Output the (X, Y) coordinate of the center of the cell containing the given text.  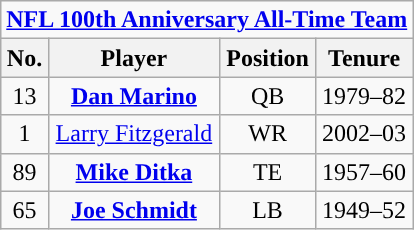
NFL 100th Anniversary All-Time Team (207, 20)
No. (24, 58)
Joe Schmidt (134, 210)
1 (24, 134)
TE (268, 172)
Dan Marino (134, 96)
LB (268, 210)
QB (268, 96)
89 (24, 172)
2002–03 (364, 134)
Player (134, 58)
Mike Ditka (134, 172)
1949–52 (364, 210)
Tenure (364, 58)
1957–60 (364, 172)
13 (24, 96)
1979–82 (364, 96)
Larry Fitzgerald (134, 134)
WR (268, 134)
Position (268, 58)
65 (24, 210)
